For the text-containing cell, return its midpoint in (x, y) coordinate format. 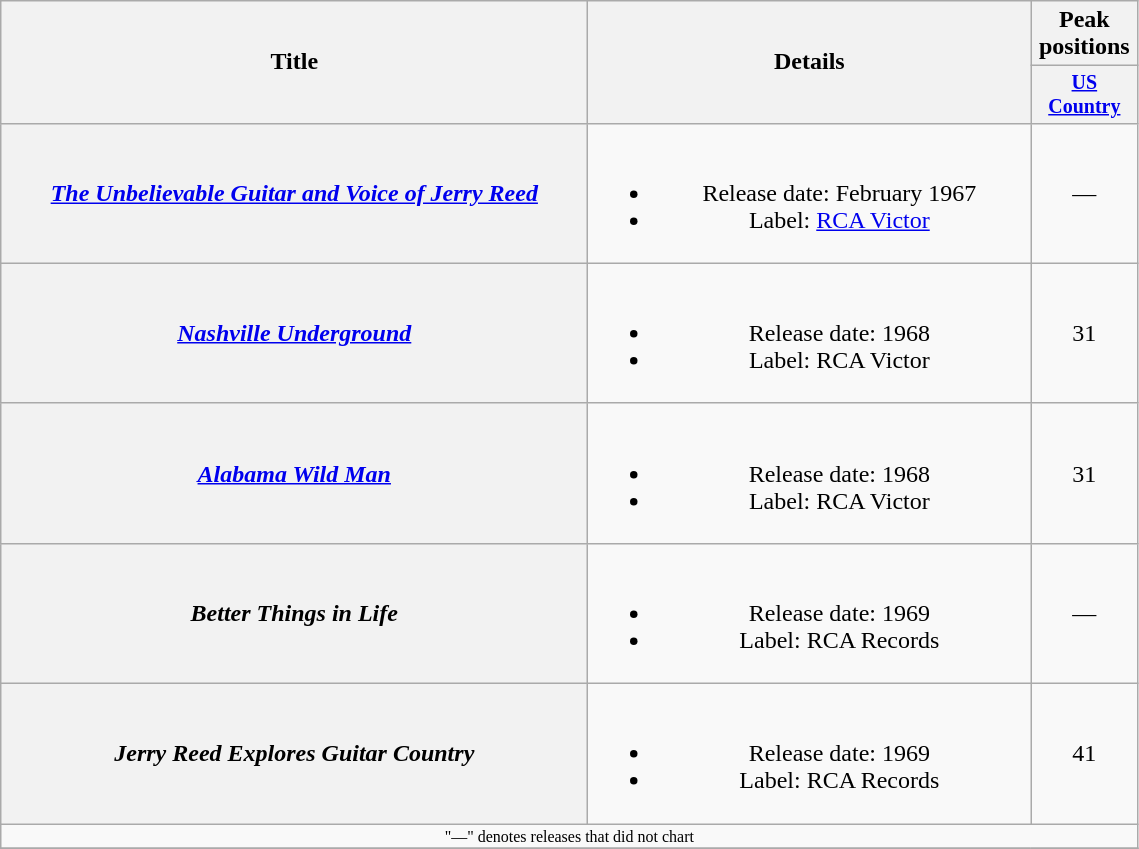
Details (810, 62)
The Unbelievable Guitar and Voice of Jerry Reed (294, 193)
Better Things in Life (294, 613)
Title (294, 62)
Alabama Wild Man (294, 473)
Release date: February 1967Label: RCA Victor (810, 193)
41 (1084, 754)
Peak positions (1084, 34)
Nashville Underground (294, 333)
US Country (1084, 94)
"—" denotes releases that did not chart (570, 836)
Jerry Reed Explores Guitar Country (294, 754)
